Detect which cell encompasses the target text, then output its [X, Y] center coordinate. 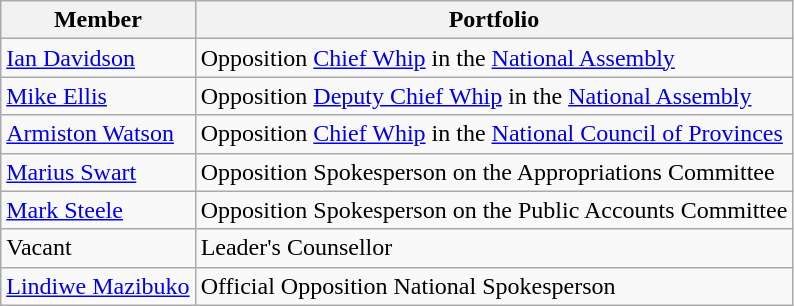
Member [98, 20]
Opposition Spokesperson on the Public Accounts Committee [494, 210]
Official Opposition National Spokesperson [494, 286]
Opposition Spokesperson on the Appropriations Committee [494, 172]
Portfolio [494, 20]
Ian Davidson [98, 58]
Opposition Chief Whip in the National Assembly [494, 58]
Marius Swart [98, 172]
Opposition Deputy Chief Whip in the National Assembly [494, 96]
Armiston Watson [98, 134]
Opposition Chief Whip in the National Council of Provinces [494, 134]
Vacant [98, 248]
Lindiwe Mazibuko [98, 286]
Leader's Counsellor [494, 248]
Mike Ellis [98, 96]
Mark Steele [98, 210]
